Detect which cell encompasses the target text, then output its (X, Y) center coordinate. 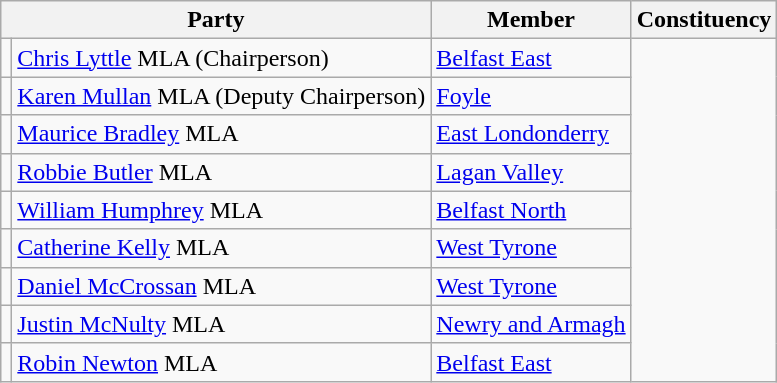
Newry and Armagh (531, 324)
Foyle (531, 96)
Belfast North (531, 210)
Daniel McCrossan MLA (222, 286)
Constituency (704, 20)
Lagan Valley (531, 172)
Catherine Kelly MLA (222, 248)
Robbie Butler MLA (222, 172)
William Humphrey MLA (222, 210)
Justin McNulty MLA (222, 324)
Member (531, 20)
Maurice Bradley MLA (222, 134)
East Londonderry (531, 134)
Robin Newton MLA (222, 362)
Party (216, 20)
Karen Mullan MLA (Deputy Chairperson) (222, 96)
Chris Lyttle MLA (Chairperson) (222, 58)
